From the cell containing the given text, extract its center point as (x, y) coordinate. 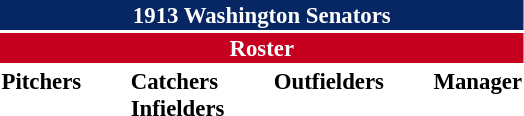
Roster (262, 48)
1913 Washington Senators (262, 15)
